For the text-containing cell, return its midpoint in (X, Y) coordinate format. 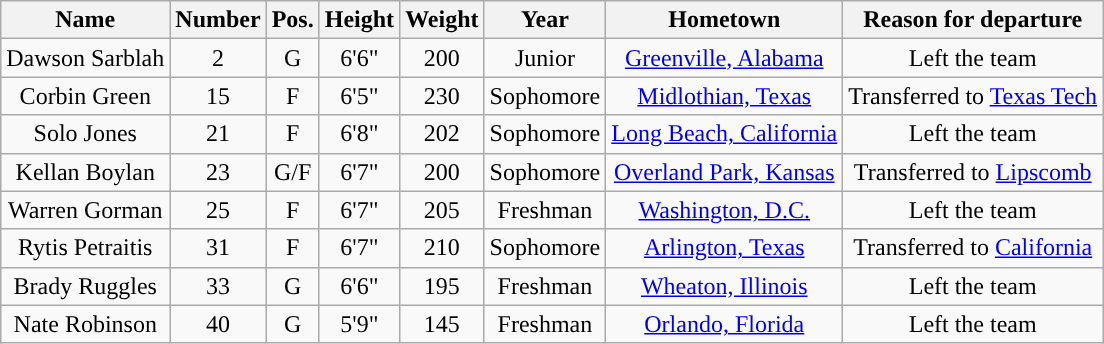
145 (442, 324)
Wheaton, Illinois (724, 286)
40 (218, 324)
23 (218, 172)
Transferred to California (973, 248)
Pos. (292, 20)
Rytis Petraitis (86, 248)
Solo Jones (86, 134)
Weight (442, 20)
Orlando, Florida (724, 324)
Dawson Sarblah (86, 58)
33 (218, 286)
205 (442, 210)
Year (545, 20)
6'5" (359, 96)
Arlington, Texas (724, 248)
15 (218, 96)
Warren Gorman (86, 210)
Hometown (724, 20)
25 (218, 210)
Long Beach, California (724, 134)
210 (442, 248)
Number (218, 20)
6'8" (359, 134)
230 (442, 96)
Midlothian, Texas (724, 96)
Height (359, 20)
202 (442, 134)
Greenville, Alabama (724, 58)
21 (218, 134)
Name (86, 20)
Kellan Boylan (86, 172)
Junior (545, 58)
5'9" (359, 324)
Corbin Green (86, 96)
Brady Ruggles (86, 286)
195 (442, 286)
2 (218, 58)
Overland Park, Kansas (724, 172)
Washington, D.C. (724, 210)
Reason for departure (973, 20)
31 (218, 248)
Nate Robinson (86, 324)
G/F (292, 172)
Transferred to Texas Tech (973, 96)
Transferred to Lipscomb (973, 172)
